Determine the [x, y] coordinate at the center of the cell enclosing the given text.  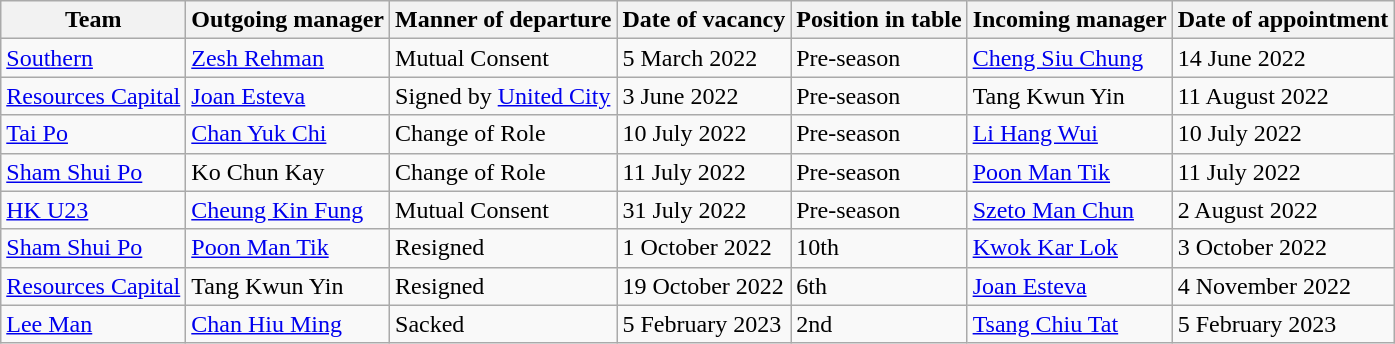
3 June 2022 [704, 96]
2 August 2022 [1283, 210]
Date of appointment [1283, 20]
11 August 2022 [1283, 96]
10th [879, 248]
5 March 2022 [704, 58]
Position in table [879, 20]
Southern [94, 58]
Li Hang Wui [1070, 134]
Incoming manager [1070, 20]
Outgoing manager [288, 20]
3 October 2022 [1283, 248]
Sacked [504, 324]
Date of vacancy [704, 20]
Manner of departure [504, 20]
Team [94, 20]
Kwok Kar Lok [1070, 248]
Chan Hiu Ming [288, 324]
6th [879, 286]
Cheng Siu Chung [1070, 58]
2nd [879, 324]
HK U23 [94, 210]
Signed by United City [504, 96]
Cheung Kin Fung [288, 210]
4 November 2022 [1283, 286]
Szeto Man Chun [1070, 210]
Ko Chun Kay [288, 172]
Tsang Chiu Tat [1070, 324]
Tai Po [94, 134]
19 October 2022 [704, 286]
Chan Yuk Chi [288, 134]
Lee Man [94, 324]
Zesh Rehman [288, 58]
31 July 2022 [704, 210]
1 October 2022 [704, 248]
14 June 2022 [1283, 58]
